Provide the [x, y] coordinate of the cell's center where the given text is located.  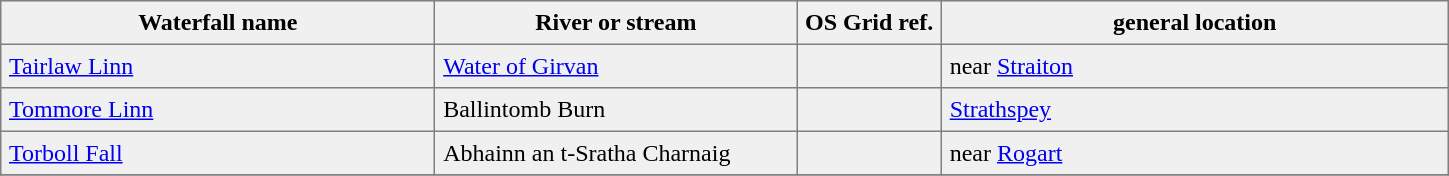
Tairlaw Linn [218, 66]
near Straiton [1194, 66]
Torboll Fall [218, 153]
OS Grid ref. [870, 23]
near Rogart [1194, 153]
general location [1194, 23]
Tommore Linn [218, 110]
Water of Girvan [616, 66]
Ballintomb Burn [616, 110]
Abhainn an t-Sratha Charnaig [616, 153]
River or stream [616, 23]
Waterfall name [218, 23]
Strathspey [1194, 110]
